Pinpoint the cell where the given text exists, returning its [X, Y] midpoint coordinate. 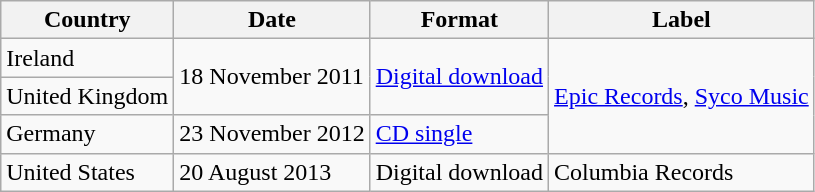
23 November 2012 [272, 134]
Date [272, 20]
United Kingdom [88, 96]
Germany [88, 134]
20 August 2013 [272, 172]
Format [459, 20]
Label [682, 20]
Columbia Records [682, 172]
CD single [459, 134]
Ireland [88, 58]
United States [88, 172]
18 November 2011 [272, 77]
Country [88, 20]
Epic Records, Syco Music [682, 96]
